Search for the cell housing the specified text and yield its [x, y] center coordinate. 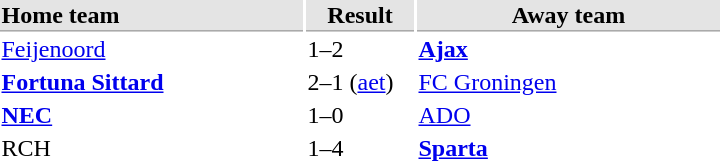
Fortuna Sittard [152, 83]
Ajax [568, 49]
FC Groningen [568, 83]
Away team [568, 16]
2–1 (aet) [360, 83]
ADO [568, 115]
NEC [152, 115]
1–0 [360, 115]
1–2 [360, 49]
Home team [152, 16]
Feijenoord [152, 49]
Result [360, 16]
